Extract the [x, y] coordinate from the center of the cell holding the provided text.  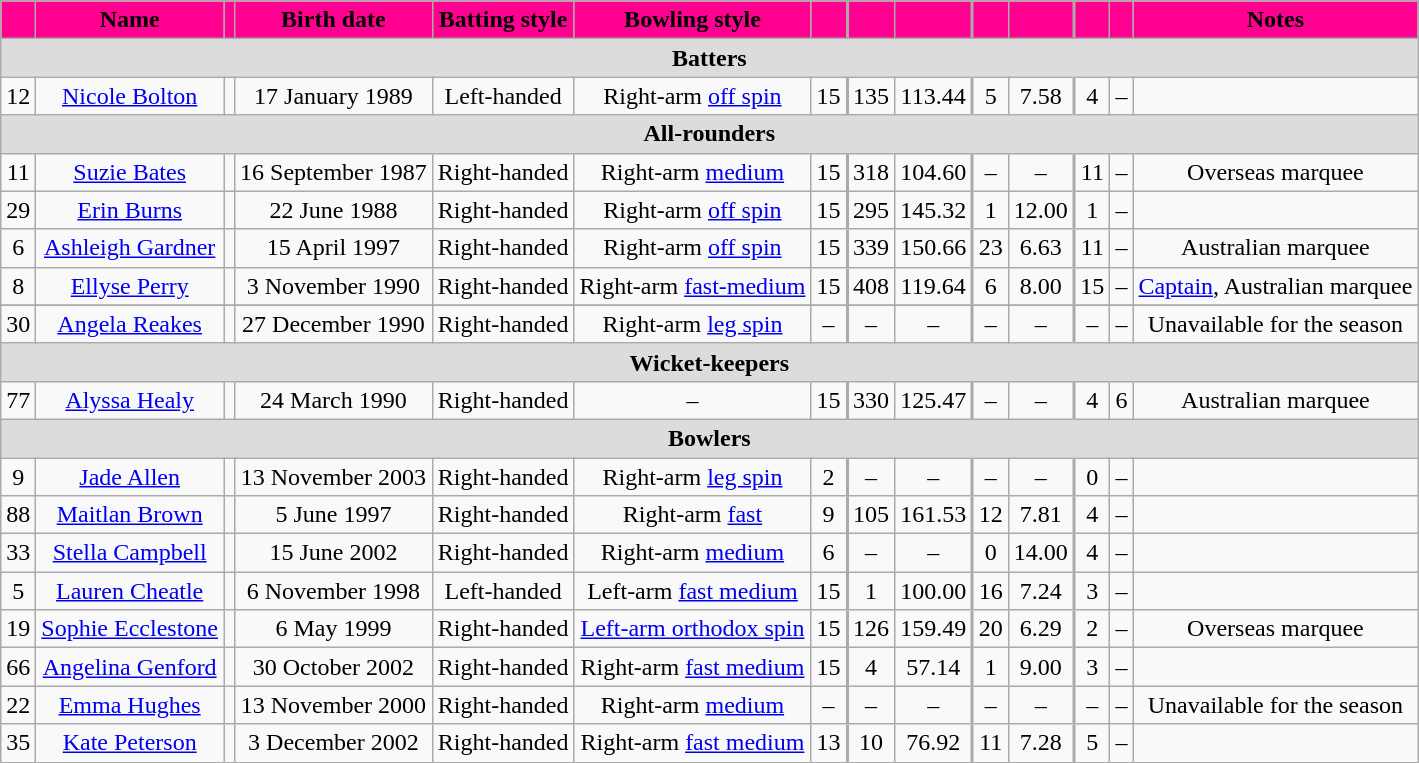
Left-arm fast medium [692, 591]
159.49 [934, 629]
7.58 [1041, 96]
35 [18, 743]
150.66 [934, 248]
6 May 1999 [334, 629]
13 [829, 743]
13 November 2003 [334, 477]
19 [18, 629]
3 December 2002 [334, 743]
Alyssa Healy [130, 400]
6.29 [1041, 629]
14.00 [1041, 553]
16 [990, 591]
3 November 1990 [334, 286]
Notes [1276, 20]
318 [871, 172]
Stella Campbell [130, 553]
13 November 2000 [334, 705]
161.53 [934, 515]
Nicole Bolton [130, 96]
Batters [710, 58]
22 [18, 705]
Captain, Australian marquee [1276, 286]
24 March 1990 [334, 400]
Jade Allen [130, 477]
Wicket-keepers [710, 362]
77 [18, 400]
27 December 1990 [334, 324]
15 April 1997 [334, 248]
295 [871, 210]
57.14 [934, 667]
125.47 [934, 400]
Birth date [334, 20]
10 [871, 743]
Batting style [503, 20]
8.00 [1041, 286]
104.60 [934, 172]
Name [130, 20]
17 January 1989 [334, 96]
Ellyse Perry [130, 286]
Kate Peterson [130, 743]
105 [871, 515]
12.00 [1041, 210]
29 [18, 210]
6.63 [1041, 248]
135 [871, 96]
339 [871, 248]
113.44 [934, 96]
23 [990, 248]
Emma Hughes [130, 705]
330 [871, 400]
145.32 [934, 210]
7.28 [1041, 743]
8 [18, 286]
Bowling style [692, 20]
Angela Reakes [130, 324]
All-rounders [710, 134]
Angelina Genford [130, 667]
Bowlers [710, 438]
408 [871, 286]
Ashleigh Gardner [130, 248]
16 September 1987 [334, 172]
126 [871, 629]
22 June 1988 [334, 210]
Right-arm fast [692, 515]
20 [990, 629]
6 November 1998 [334, 591]
76.92 [934, 743]
5 June 1997 [334, 515]
30 [18, 324]
66 [18, 667]
Lauren Cheatle [130, 591]
88 [18, 515]
7.81 [1041, 515]
Left-arm orthodox spin [692, 629]
Erin Burns [130, 210]
7.24 [1041, 591]
Maitlan Brown [130, 515]
9.00 [1041, 667]
30 October 2002 [334, 667]
Sophie Ecclestone [130, 629]
15 June 2002 [334, 553]
33 [18, 553]
100.00 [934, 591]
119.64 [934, 286]
Right-arm fast-medium [692, 286]
Suzie Bates [130, 172]
